From the cell containing the given text, extract its center point as [X, Y] coordinate. 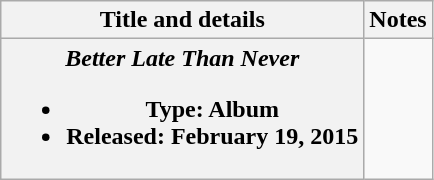
Notes [398, 20]
Better Late Than NeverType: AlbumReleased: February 19, 2015 [182, 109]
Title and details [182, 20]
